Identify which cell holds the provided text, then report its [X, Y] central coordinate. 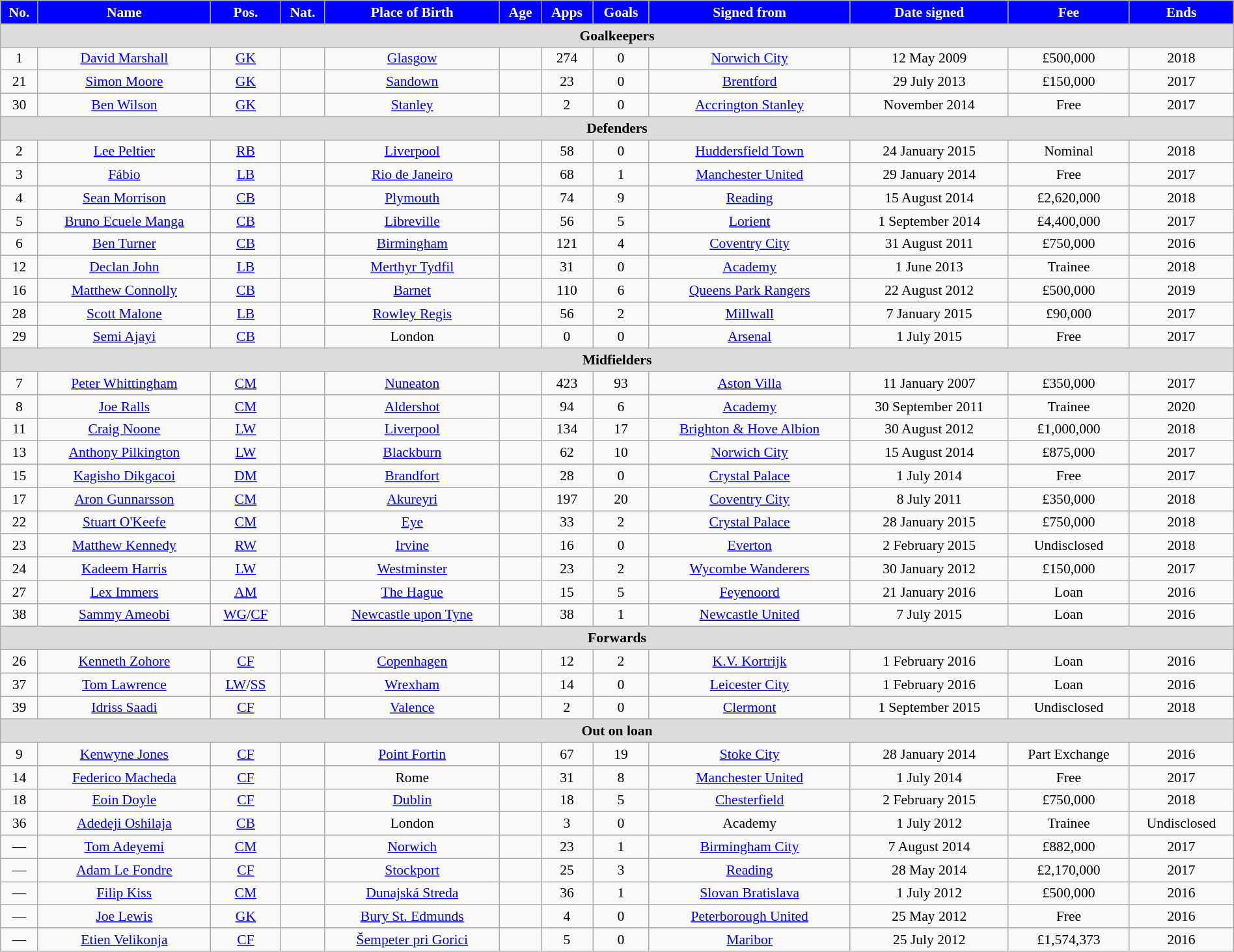
68 [567, 175]
Place of Birth [413, 12]
25 [567, 870]
1 July 2015 [929, 337]
RW [246, 546]
Lex Immers [124, 592]
Aston Villa [750, 383]
Dublin [413, 800]
Wycombe Wanderers [750, 569]
29 July 2013 [929, 82]
Goalkeepers [617, 36]
20 [621, 499]
Brentford [750, 82]
10 [621, 453]
Eoin Doyle [124, 800]
Fábio [124, 175]
1 September 2014 [929, 221]
33 [567, 523]
Bury St. Edmunds [413, 917]
30 [20, 105]
37 [20, 685]
Stanley [413, 105]
Plymouth [413, 198]
Stuart O'Keefe [124, 523]
Feyenoord [750, 592]
Accrington Stanley [750, 105]
Arsenal [750, 337]
29 [20, 337]
November 2014 [929, 105]
21 [20, 82]
197 [567, 499]
Sandown [413, 82]
Kadeem Harris [124, 569]
Šempeter pri Gorici [413, 940]
Matthew Connolly [124, 291]
Aron Gunnarsson [124, 499]
Federico Macheda [124, 778]
£1,000,000 [1069, 429]
7 August 2014 [929, 847]
£90,000 [1069, 314]
Midfielders [617, 360]
94 [567, 407]
134 [567, 429]
Pos. [246, 12]
Goals [621, 12]
24 January 2015 [929, 152]
Filip Kiss [124, 893]
Ben Wilson [124, 105]
28 January 2014 [929, 754]
Birmingham [413, 244]
Simon Moore [124, 82]
Joe Ralls [124, 407]
Point Fortin [413, 754]
DM [246, 476]
Clermont [750, 708]
Part Exchange [1069, 754]
Declan John [124, 267]
93 [621, 383]
7 [20, 383]
30 January 2012 [929, 569]
Tom Adeyemi [124, 847]
Dunajská Streda [413, 893]
74 [567, 198]
121 [567, 244]
Merthyr Tydfil [413, 267]
K.V. Kortrijk [750, 662]
£882,000 [1069, 847]
7 January 2015 [929, 314]
Idriss Saadi [124, 708]
Akureyri [413, 499]
WG/CF [246, 615]
Scott Malone [124, 314]
Out on loan [617, 731]
Lee Peltier [124, 152]
26 [20, 662]
274 [567, 59]
RB [246, 152]
Irvine [413, 546]
Forwards [617, 638]
Kagisho Dikgacoi [124, 476]
Wrexham [413, 685]
2020 [1181, 407]
110 [567, 291]
1 September 2015 [929, 708]
Everton [750, 546]
31 August 2011 [929, 244]
Norwich [413, 847]
Ends [1181, 12]
1 June 2013 [929, 267]
Peterborough United [750, 917]
30 September 2011 [929, 407]
Anthony Pilkington [124, 453]
Stoke City [750, 754]
Westminster [413, 569]
62 [567, 453]
24 [20, 569]
£4,400,000 [1069, 221]
Huddersfield Town [750, 152]
25 May 2012 [929, 917]
Tom Lawrence [124, 685]
Barnet [413, 291]
Kenwyne Jones [124, 754]
22 [20, 523]
27 [20, 592]
28 May 2014 [929, 870]
Rio de Janeiro [413, 175]
Eye [413, 523]
8 July 2011 [929, 499]
58 [567, 152]
Chesterfield [750, 800]
25 July 2012 [929, 940]
Rome [413, 778]
Millwall [750, 314]
Ben Turner [124, 244]
Signed from [750, 12]
£2,170,000 [1069, 870]
Rowley Regis [413, 314]
Maribor [750, 940]
Queens Park Rangers [750, 291]
29 January 2014 [929, 175]
The Hague [413, 592]
Nuneaton [413, 383]
7 July 2015 [929, 615]
Matthew Kennedy [124, 546]
David Marshall [124, 59]
Birmingham City [750, 847]
Name [124, 12]
423 [567, 383]
Glasgow [413, 59]
Sean Morrison [124, 198]
22 August 2012 [929, 291]
Apps [567, 12]
12 May 2009 [929, 59]
Date signed [929, 12]
Fee [1069, 12]
Libreville [413, 221]
Nominal [1069, 152]
Etien Velikonja [124, 940]
Leicester City [750, 685]
£875,000 [1069, 453]
AM [246, 592]
39 [20, 708]
Newcastle United [750, 615]
Slovan Bratislava [750, 893]
2019 [1181, 291]
No. [20, 12]
Adam Le Fondre [124, 870]
Bruno Ecuele Manga [124, 221]
Peter Whittingham [124, 383]
67 [567, 754]
Valence [413, 708]
Brighton & Hove Albion [750, 429]
Nat. [302, 12]
Lorient [750, 221]
Age [521, 12]
£1,574,373 [1069, 940]
Copenhagen [413, 662]
Newcastle upon Tyne [413, 615]
30 August 2012 [929, 429]
Stockport [413, 870]
Joe Lewis [124, 917]
28 January 2015 [929, 523]
LW/SS [246, 685]
Kenneth Zohore [124, 662]
Defenders [617, 128]
Aldershot [413, 407]
Sammy Ameobi [124, 615]
Craig Noone [124, 429]
Blackburn [413, 453]
11 [20, 429]
£2,620,000 [1069, 198]
Adedeji Oshilaja [124, 824]
11 January 2007 [929, 383]
21 January 2016 [929, 592]
13 [20, 453]
Brandfort [413, 476]
Semi Ajayi [124, 337]
19 [621, 754]
